Return the [x, y] coordinate for the center point of the cell that contains the specified text.  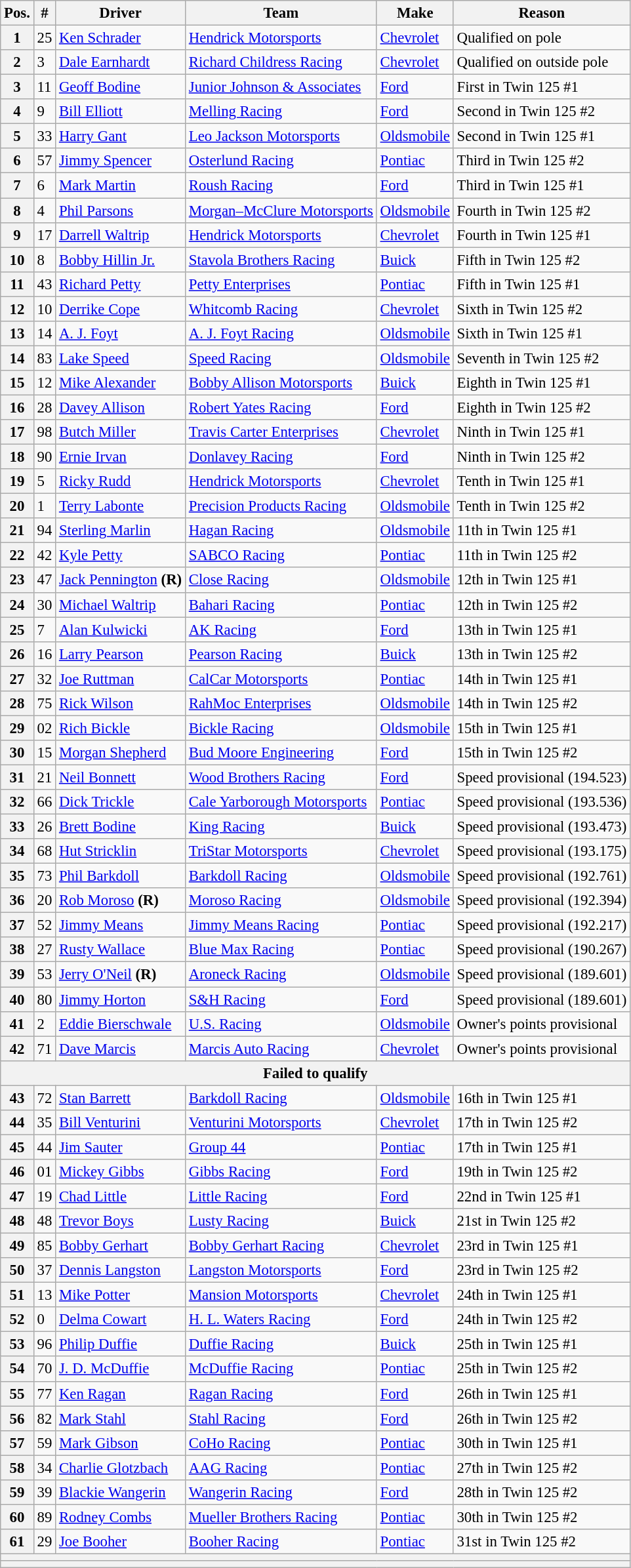
Group 44 [281, 1147]
68 [45, 851]
83 [45, 358]
Marcis Auto Racing [281, 1049]
70 [45, 1369]
Bobby Gerhart [121, 1246]
Phil Barkdoll [121, 876]
Joe Ruttman [121, 679]
Phil Parsons [121, 211]
Dick Trickle [121, 802]
Speed provisional (192.217) [542, 925]
40 [17, 999]
Bobby Gerhart Racing [281, 1246]
Whitcomb Racing [281, 309]
Speed provisional (193.473) [542, 827]
Michael Waltrip [121, 605]
Bickle Racing [281, 728]
Make [415, 13]
Alan Kulwicki [121, 630]
Richard Childress Racing [281, 62]
Booher Racing [281, 1542]
24th in Twin 125 #1 [542, 1295]
Osterlund Racing [281, 161]
Jack Pennington (R) [121, 580]
CalCar Motorsports [281, 679]
Speed provisional (190.267) [542, 950]
Jimmy Means Racing [281, 925]
Bill Venturini [121, 1123]
Jimmy Means [121, 925]
AK Racing [281, 630]
Sixth in Twin 125 #2 [542, 309]
A. J. Foyt [121, 334]
75 [45, 704]
80 [45, 999]
Larry Pearson [121, 654]
Charlie Glotzbach [121, 1468]
AAG Racing [281, 1468]
12th in Twin 125 #1 [542, 580]
Stan Barrett [121, 1098]
Bahari Racing [281, 605]
Stavola Brothers Racing [281, 260]
Duffie Racing [281, 1344]
RahMoc Enterprises [281, 704]
90 [45, 457]
Trevor Boys [121, 1221]
Hut Stricklin [121, 851]
02 [45, 728]
Ninth in Twin 125 #2 [542, 457]
Junior Johnson & Associates [281, 87]
Little Racing [281, 1196]
Seventh in Twin 125 #2 [542, 358]
Mueller Brothers Racing [281, 1517]
Brett Bodine [121, 827]
Morgan–McClure Motorsports [281, 211]
Donlavey Racing [281, 457]
14th in Twin 125 #1 [542, 679]
15th in Twin 125 #1 [542, 728]
17th in Twin 125 #1 [542, 1147]
0 [45, 1319]
Reason [542, 13]
Robert Yates Racing [281, 407]
27th in Twin 125 #2 [542, 1468]
Tenth in Twin 125 #1 [542, 481]
25th in Twin 125 #2 [542, 1369]
Joe Booher [121, 1542]
McDuffie Racing [281, 1369]
16th in Twin 125 #1 [542, 1098]
Jimmy Horton [121, 999]
61 [17, 1542]
Sixth in Twin 125 #1 [542, 334]
Fifth in Twin 125 #2 [542, 260]
14th in Twin 125 #2 [542, 704]
Moroso Racing [281, 900]
Speed Racing [281, 358]
Roush Racing [281, 186]
Mark Gibson [121, 1443]
Rob Moroso (R) [121, 900]
Ragan Racing [281, 1394]
Petty Enterprises [281, 284]
01 [45, 1172]
23 [17, 580]
60 [17, 1517]
Lusty Racing [281, 1221]
Eighth in Twin 125 #1 [542, 383]
Team [281, 13]
Leo Jackson Motorsports [281, 136]
Ricky Rudd [121, 481]
Hagan Racing [281, 531]
Bobby Allison Motorsports [281, 383]
58 [17, 1468]
Richard Petty [121, 284]
Langston Motorsports [281, 1270]
96 [45, 1344]
Davey Allison [121, 407]
Mark Martin [121, 186]
50 [17, 1270]
Qualified on pole [542, 38]
Third in Twin 125 #1 [542, 186]
Precision Products Racing [281, 506]
94 [45, 531]
Speed provisional (194.523) [542, 777]
Lake Speed [121, 358]
Bill Elliott [121, 111]
Dennis Langston [121, 1270]
Melling Racing [281, 111]
Eighth in Twin 125 #2 [542, 407]
Rich Bickle [121, 728]
Mike Potter [121, 1295]
71 [45, 1049]
12th in Twin 125 #2 [542, 605]
Rusty Wallace [121, 950]
Jerry O'Neil (R) [121, 975]
18 [17, 457]
Philip Duffie [121, 1344]
72 [45, 1098]
Sterling Marlin [121, 531]
Speed provisional (192.761) [542, 876]
# [45, 13]
Kyle Petty [121, 555]
22 [17, 555]
Qualified on outside pole [542, 62]
Speed provisional (193.536) [542, 802]
98 [45, 432]
13th in Twin 125 #1 [542, 630]
Stahl Racing [281, 1418]
Dale Earnhardt [121, 62]
Tenth in Twin 125 #2 [542, 506]
Second in Twin 125 #1 [542, 136]
51 [17, 1295]
49 [17, 1246]
H. L. Waters Racing [281, 1319]
Mark Stahl [121, 1418]
Ninth in Twin 125 #1 [542, 432]
24th in Twin 125 #2 [542, 1319]
Second in Twin 125 #2 [542, 111]
Aroneck Racing [281, 975]
TriStar Motorsports [281, 851]
36 [17, 900]
11th in Twin 125 #1 [542, 531]
25th in Twin 125 #1 [542, 1344]
Rick Wilson [121, 704]
Blue Max Racing [281, 950]
Fourth in Twin 125 #1 [542, 235]
23rd in Twin 125 #2 [542, 1270]
Third in Twin 125 #2 [542, 161]
Chad Little [121, 1196]
Darrell Waltrip [121, 235]
22nd in Twin 125 #1 [542, 1196]
Derrike Cope [121, 309]
41 [17, 1024]
SABCO Racing [281, 555]
31 [17, 777]
73 [45, 876]
30th in Twin 125 #1 [542, 1443]
19th in Twin 125 #2 [542, 1172]
Rodney Combs [121, 1517]
13th in Twin 125 #2 [542, 654]
82 [45, 1418]
Mike Alexander [121, 383]
Speed provisional (192.394) [542, 900]
Driver [121, 13]
Mansion Motorsports [281, 1295]
54 [17, 1369]
J. D. McDuffie [121, 1369]
Jimmy Spencer [121, 161]
Speed provisional (193.175) [542, 851]
Travis Carter Enterprises [281, 432]
Bud Moore Engineering [281, 753]
Dave Marcis [121, 1049]
Pearson Racing [281, 654]
Fourth in Twin 125 #2 [542, 211]
Morgan Shepherd [121, 753]
11th in Twin 125 #2 [542, 555]
46 [17, 1172]
30th in Twin 125 #2 [542, 1517]
Ernie Irvan [121, 457]
Close Racing [281, 580]
Terry Labonte [121, 506]
28th in Twin 125 #2 [542, 1493]
Pos. [17, 13]
15th in Twin 125 #2 [542, 753]
66 [45, 802]
56 [17, 1418]
Wangerin Racing [281, 1493]
Wood Brothers Racing [281, 777]
26th in Twin 125 #1 [542, 1394]
Gibbs Racing [281, 1172]
Ken Schrader [121, 38]
17th in Twin 125 #2 [542, 1123]
CoHo Racing [281, 1443]
S&H Racing [281, 999]
85 [45, 1246]
Harry Gant [121, 136]
Blackie Wangerin [121, 1493]
Cale Yarborough Motorsports [281, 802]
38 [17, 950]
Venturini Motorsports [281, 1123]
89 [45, 1517]
26th in Twin 125 #2 [542, 1418]
55 [17, 1394]
Mickey Gibbs [121, 1172]
Bobby Hillin Jr. [121, 260]
77 [45, 1394]
Failed to qualify [315, 1073]
Delma Cowart [121, 1319]
Butch Miller [121, 432]
24 [17, 605]
21st in Twin 125 #2 [542, 1221]
Fifth in Twin 125 #1 [542, 284]
Neil Bonnett [121, 777]
King Racing [281, 827]
U.S. Racing [281, 1024]
45 [17, 1147]
31st in Twin 125 #2 [542, 1542]
A. J. Foyt Racing [281, 334]
Geoff Bodine [121, 87]
23rd in Twin 125 #1 [542, 1246]
Ken Ragan [121, 1394]
First in Twin 125 #1 [542, 87]
Jim Sauter [121, 1147]
Eddie Bierschwale [121, 1024]
